Return the (X, Y) coordinate for the center point of the cell that contains the specified text.  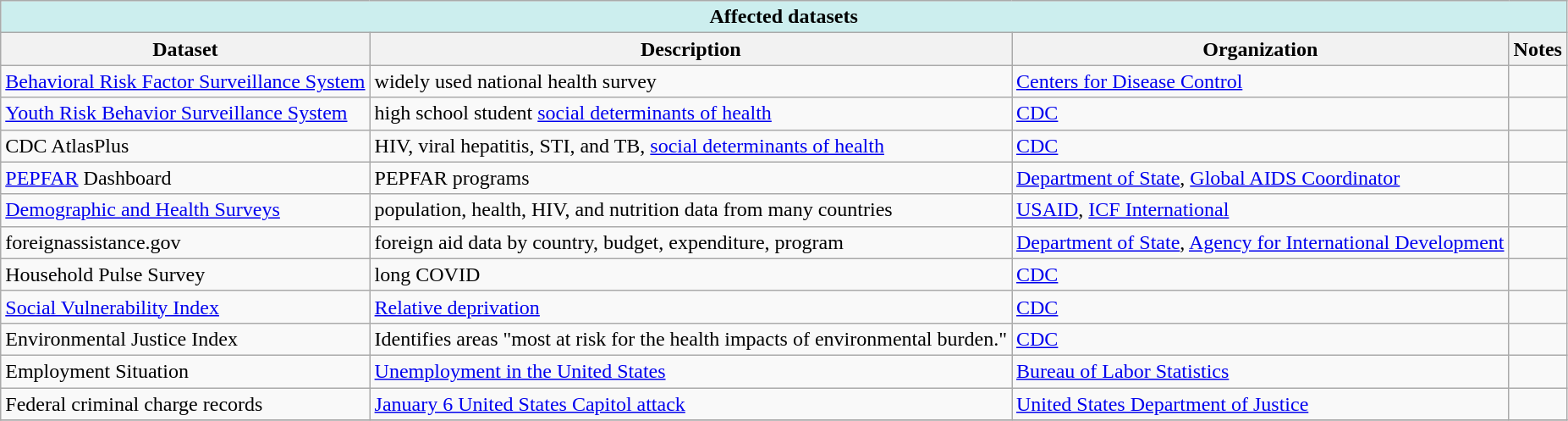
Description (690, 49)
Behavioral Risk Factor Surveillance System (185, 81)
Youth Risk Behavior Surveillance System (185, 114)
PEPFAR programs (690, 178)
Demographic and Health Surveys (185, 210)
Social Vulnerability Index (185, 307)
population, health, HIV, and nutrition data from many countries (690, 210)
Centers for Disease Control (1261, 81)
high school student social determinants of health (690, 114)
Bureau of Labor Statistics (1261, 371)
PEPFAR Dashboard (185, 178)
Identifies areas "most at risk for the health impacts of environmental burden." (690, 339)
Unemployment in the United States (690, 371)
foreign aid data by country, budget, expenditure, program (690, 242)
Employment Situation (185, 371)
CDC AtlasPlus (185, 146)
January 6 United States Capitol attack (690, 404)
long COVID (690, 274)
Affected datasets (784, 17)
Household Pulse Survey (185, 274)
foreignassistance.gov (185, 242)
Department of State, Agency for International Development (1261, 242)
HIV, viral hepatitis, STI, and TB, social determinants of health (690, 146)
Dataset (185, 49)
Environmental Justice Index (185, 339)
USAID, ICF International (1261, 210)
Relative deprivation (690, 307)
United States Department of Justice (1261, 404)
Notes (1538, 49)
Federal criminal charge records (185, 404)
Organization (1261, 49)
widely used national health survey (690, 81)
Department of State, Global AIDS Coordinator (1261, 178)
